Output the (x, y) coordinate of the center of the cell containing the given text.  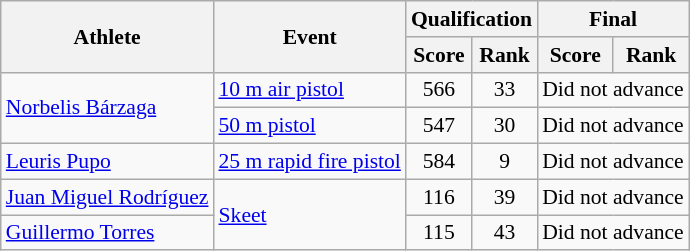
Leuris Pupo (108, 162)
39 (504, 197)
547 (439, 126)
25 m rapid fire pistol (310, 162)
116 (439, 197)
Event (310, 36)
Guillermo Torres (108, 233)
584 (439, 162)
10 m air pistol (310, 90)
566 (439, 90)
Skeet (310, 214)
9 (504, 162)
115 (439, 233)
43 (504, 233)
Final (613, 19)
Juan Miguel Rodríguez (108, 197)
30 (504, 126)
Qualification (472, 19)
Athlete (108, 36)
Norbelis Bárzaga (108, 108)
33 (504, 90)
50 m pistol (310, 126)
